Capture the cell that displays the provided text and extract its [x, y] central coordinate. 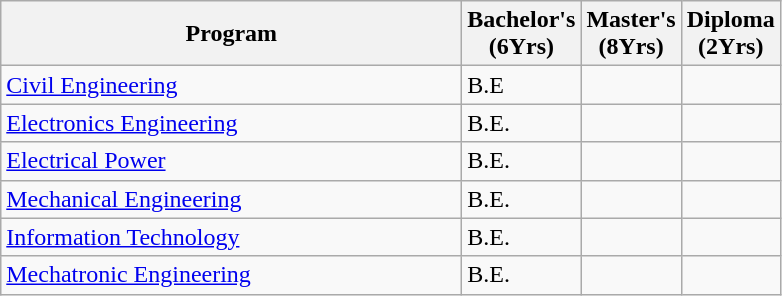
Program [232, 34]
Civil Engineering [232, 85]
Electrical Power [232, 161]
Electronics Engineering [232, 123]
Master's (8Yrs) [631, 34]
Mechatronic Engineering [232, 275]
Mechanical Engineering [232, 199]
Information Technology [232, 237]
Bachelor's (6Yrs) [522, 34]
B.E [522, 85]
Diploma (2Yrs) [730, 34]
